Extract the [X, Y] coordinate from the center of the cell holding the provided text.  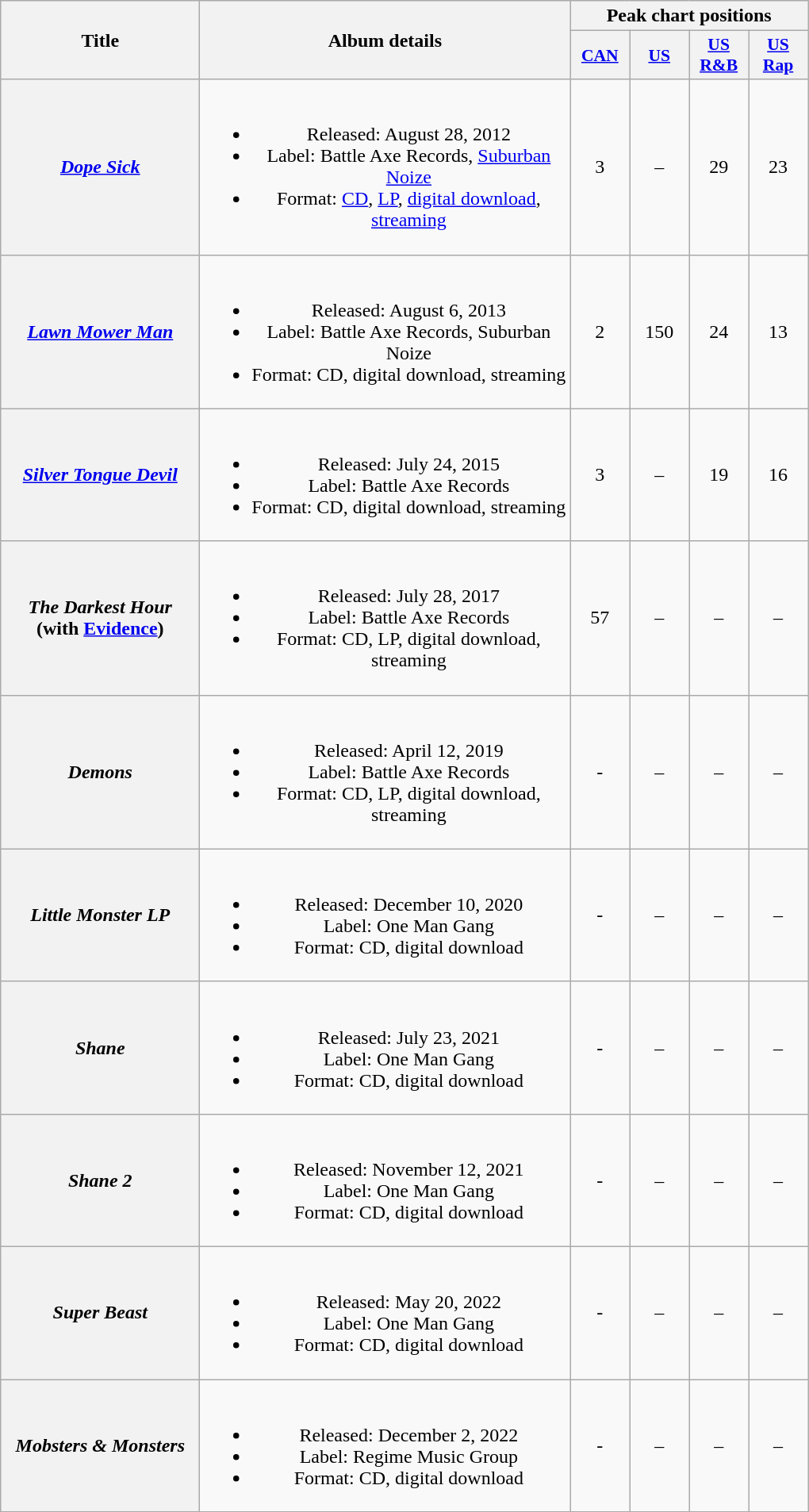
Shane [100, 1047]
Silver Tongue Devil [100, 474]
Lawn Mower Man [100, 332]
24 [719, 332]
23 [779, 167]
Dope Sick [100, 167]
CAN [600, 56]
Mobsters & Monsters [100, 1445]
Shane 2 [100, 1180]
Released: December 2, 2022Label: Regime Music GroupFormat: CD, digital download [385, 1445]
Released: July 23, 2021Label: One Man GangFormat: CD, digital download [385, 1047]
Released: July 28, 2017Label: Battle Axe RecordsFormat: CD, LP, digital download, streaming [385, 618]
Released: December 10, 2020Label: One Man GangFormat: CD, digital download [385, 915]
Released: November 12, 2021Label: One Man GangFormat: CD, digital download [385, 1180]
Peak chart positions [689, 16]
Title [100, 40]
29 [719, 167]
Released: April 12, 2019Label: Battle Axe RecordsFormat: CD, LP, digital download, streaming [385, 772]
The Darkest Hour(with Evidence) [100, 618]
US R&B [719, 56]
Demons [100, 772]
Little Monster LP [100, 915]
USRap [779, 56]
Released: May 20, 2022Label: One Man GangFormat: CD, digital download [385, 1312]
2 [600, 332]
150 [660, 332]
19 [719, 474]
Released: August 6, 2013Label: Battle Axe Records, Suburban NoizeFormat: CD, digital download, streaming [385, 332]
57 [600, 618]
13 [779, 332]
Released: July 24, 2015Label: Battle Axe RecordsFormat: CD, digital download, streaming [385, 474]
Super Beast [100, 1312]
Released: August 28, 2012Label: Battle Axe Records, Suburban NoizeFormat: CD, LP, digital download, streaming [385, 167]
16 [779, 474]
Album details [385, 40]
US [660, 56]
